Search for the cell housing the specified text and yield its [X, Y] center coordinate. 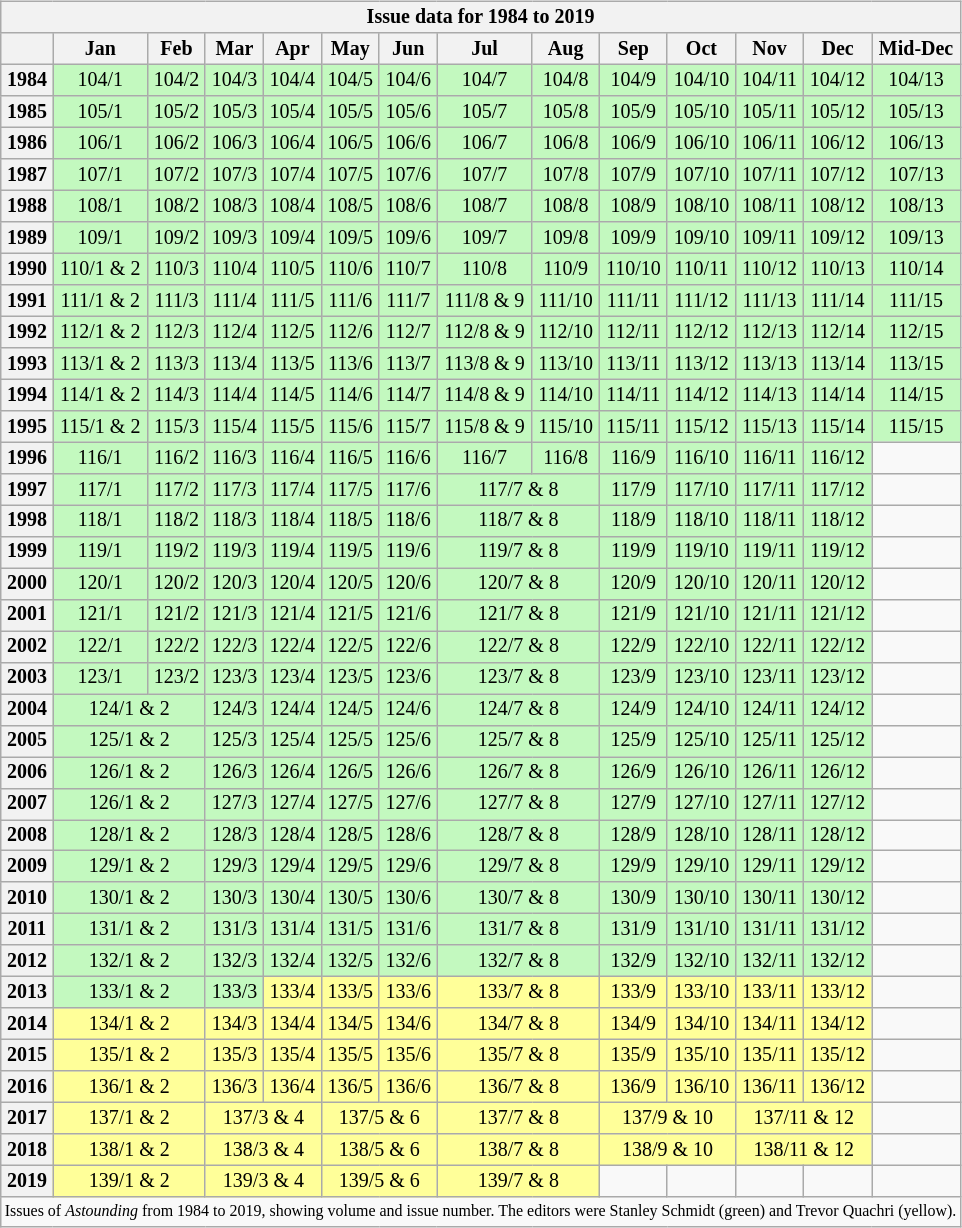
117/4 [292, 490]
104/5 [350, 80]
117/6 [408, 490]
127/4 [292, 804]
107/13 [916, 174]
133/7 & 8 [518, 992]
107/5 [350, 174]
138/5 & 6 [379, 1150]
121/2 [177, 614]
107/2 [177, 174]
2013 [27, 992]
115/7 [408, 426]
128/7 & 8 [518, 836]
128/10 [701, 836]
133/3 [234, 992]
1986 [27, 144]
Aug [566, 48]
107/9 [633, 174]
136/1 & 2 [130, 1086]
113/10 [566, 364]
117/9 [633, 490]
Jul [484, 48]
134/4 [292, 1024]
130/6 [408, 898]
126/4 [292, 772]
108/3 [234, 206]
136/4 [292, 1086]
119/2 [177, 552]
135/7 & 8 [518, 1056]
2012 [27, 960]
104/11 [770, 80]
125/4 [292, 740]
131/3 [234, 930]
137/11 & 12 [804, 1118]
109/6 [408, 238]
113/12 [701, 364]
113/11 [633, 364]
107/6 [408, 174]
123/1 [100, 678]
108/6 [408, 206]
112/8 & 9 [484, 332]
109/10 [701, 238]
107/4 [292, 174]
111/6 [350, 300]
134/1 & 2 [130, 1024]
130/7 & 8 [518, 898]
122/3 [234, 646]
116/2 [177, 458]
Sep [633, 48]
117/12 [837, 490]
128/1 & 2 [130, 836]
112/4 [234, 332]
122/5 [350, 646]
114/14 [837, 394]
121/11 [770, 614]
109/2 [177, 238]
120/6 [408, 584]
1992 [27, 332]
118/11 [770, 520]
114/8 & 9 [484, 394]
122/1 [100, 646]
109/12 [837, 238]
127/3 [234, 804]
113/5 [292, 364]
111/3 [177, 300]
120/12 [837, 584]
120/11 [770, 584]
133/9 [633, 992]
121/12 [837, 614]
133/12 [837, 992]
135/9 [633, 1056]
128/3 [234, 836]
109/3 [234, 238]
104/10 [701, 80]
1995 [27, 426]
129/1 & 2 [130, 866]
138/9 & 10 [667, 1150]
1990 [27, 268]
132/3 [234, 960]
136/7 & 8 [518, 1086]
108/4 [292, 206]
120/2 [177, 584]
110/5 [292, 268]
2005 [27, 740]
112/1 & 2 [100, 332]
109/11 [770, 238]
113/6 [350, 364]
130/10 [701, 898]
114/15 [916, 394]
106/5 [350, 144]
126/3 [234, 772]
112/15 [916, 332]
110/14 [916, 268]
112/14 [837, 332]
2016 [27, 1086]
116/6 [408, 458]
123/3 [234, 678]
123/6 [408, 678]
119/4 [292, 552]
115/14 [837, 426]
132/12 [837, 960]
116/9 [633, 458]
120/10 [701, 584]
125/6 [408, 740]
105/6 [408, 112]
115/13 [770, 426]
128/9 [633, 836]
104/8 [566, 80]
114/6 [350, 394]
107/10 [701, 174]
121/9 [633, 614]
112/11 [633, 332]
129/10 [701, 866]
106/13 [916, 144]
119/5 [350, 552]
111/7 [408, 300]
106/2 [177, 144]
106/10 [701, 144]
129/7 & 8 [518, 866]
105/3 [234, 112]
Feb [177, 48]
115/1 & 2 [100, 426]
120/1 [100, 584]
106/9 [633, 144]
108/2 [177, 206]
113/14 [837, 364]
138/7 & 8 [518, 1150]
104/6 [408, 80]
128/11 [770, 836]
105/9 [633, 112]
130/4 [292, 898]
110/12 [770, 268]
106/11 [770, 144]
2014 [27, 1024]
133/1 & 2 [130, 992]
104/3 [234, 80]
108/7 [484, 206]
105/5 [350, 112]
105/10 [701, 112]
109/5 [350, 238]
131/4 [292, 930]
135/11 [770, 1056]
116/8 [566, 458]
110/7 [408, 268]
134/6 [408, 1024]
124/12 [837, 710]
105/7 [484, 112]
112/6 [350, 332]
2015 [27, 1056]
137/3 & 4 [263, 1118]
123/4 [292, 678]
119/10 [701, 552]
2019 [27, 1182]
113/8 & 9 [484, 364]
110/4 [234, 268]
134/10 [701, 1024]
105/8 [566, 112]
115/12 [701, 426]
106/6 [408, 144]
134/12 [837, 1024]
133/6 [408, 992]
127/5 [350, 804]
122/6 [408, 646]
Issues of Astounding from 1984 to 2019, showing volume and issue number. The editors were Stanley Schmidt (green) and Trevor Quachri (yellow). [480, 1212]
111/13 [770, 300]
124/11 [770, 710]
119/9 [633, 552]
2007 [27, 804]
114/10 [566, 394]
123/5 [350, 678]
115/8 & 9 [484, 426]
108/12 [837, 206]
132/4 [292, 960]
124/4 [292, 710]
105/11 [770, 112]
2001 [27, 614]
132/11 [770, 960]
118/2 [177, 520]
125/11 [770, 740]
104/9 [633, 80]
2006 [27, 772]
124/5 [350, 710]
124/10 [701, 710]
104/4 [292, 80]
118/9 [633, 520]
121/1 [100, 614]
133/4 [292, 992]
126/10 [701, 772]
136/12 [837, 1086]
133/10 [701, 992]
128/6 [408, 836]
119/6 [408, 552]
122/11 [770, 646]
121/7 & 8 [518, 614]
113/13 [770, 364]
130/3 [234, 898]
111/8 & 9 [484, 300]
126/6 [408, 772]
112/3 [177, 332]
115/6 [350, 426]
118/6 [408, 520]
130/9 [633, 898]
130/11 [770, 898]
137/1 & 2 [130, 1118]
Oct [701, 48]
114/13 [770, 394]
107/11 [770, 174]
104/12 [837, 80]
107/7 [484, 174]
126/9 [633, 772]
May [350, 48]
125/7 & 8 [518, 740]
117/7 & 8 [518, 490]
134/5 [350, 1024]
116/5 [350, 458]
129/4 [292, 866]
Mid-Dec [916, 48]
111/10 [566, 300]
Dec [837, 48]
137/5 & 6 [379, 1118]
132/7 & 8 [518, 960]
106/8 [566, 144]
118/1 [100, 520]
130/1 & 2 [130, 898]
106/12 [837, 144]
123/9 [633, 678]
134/3 [234, 1024]
125/3 [234, 740]
119/3 [234, 552]
131/10 [701, 930]
108/9 [633, 206]
117/11 [770, 490]
116/4 [292, 458]
108/8 [566, 206]
133/11 [770, 992]
108/13 [916, 206]
2000 [27, 584]
121/5 [350, 614]
118/4 [292, 520]
1993 [27, 364]
110/13 [837, 268]
113/15 [916, 364]
105/1 [100, 112]
107/1 [100, 174]
2003 [27, 678]
112/12 [701, 332]
1984 [27, 80]
129/5 [350, 866]
136/3 [234, 1086]
132/9 [633, 960]
132/10 [701, 960]
114/7 [408, 394]
120/4 [292, 584]
124/7 & 8 [518, 710]
122/2 [177, 646]
112/13 [770, 332]
120/7 & 8 [518, 584]
123/7 & 8 [518, 678]
136/10 [701, 1086]
Nov [770, 48]
120/9 [633, 584]
104/13 [916, 80]
132/5 [350, 960]
116/12 [837, 458]
131/6 [408, 930]
131/11 [770, 930]
1999 [27, 552]
124/6 [408, 710]
116/1 [100, 458]
109/13 [916, 238]
134/11 [770, 1024]
109/1 [100, 238]
116/11 [770, 458]
108/10 [701, 206]
108/1 [100, 206]
127/6 [408, 804]
104/1 [100, 80]
134/9 [633, 1024]
114/12 [701, 394]
2011 [27, 930]
128/4 [292, 836]
118/5 [350, 520]
129/11 [770, 866]
Apr [292, 48]
125/10 [701, 740]
118/10 [701, 520]
135/12 [837, 1056]
127/11 [770, 804]
122/10 [701, 646]
137/7 & 8 [518, 1118]
106/4 [292, 144]
116/10 [701, 458]
109/9 [633, 238]
113/7 [408, 364]
131/7 & 8 [518, 930]
119/12 [837, 552]
Jan [100, 48]
129/9 [633, 866]
132/1 & 2 [130, 960]
121/6 [408, 614]
120/5 [350, 584]
137/9 & 10 [667, 1118]
118/3 [234, 520]
126/7 & 8 [518, 772]
105/12 [837, 112]
Issue data for 1984 to 2019 [480, 18]
135/6 [408, 1056]
1988 [27, 206]
131/12 [837, 930]
119/1 [100, 552]
113/4 [234, 364]
106/1 [100, 144]
123/12 [837, 678]
113/1 & 2 [100, 364]
111/1 & 2 [100, 300]
107/3 [234, 174]
121/10 [701, 614]
121/3 [234, 614]
136/6 [408, 1086]
124/1 & 2 [130, 710]
139/3 & 4 [263, 1182]
139/1 & 2 [130, 1182]
138/1 & 2 [130, 1150]
111/14 [837, 300]
116/3 [234, 458]
110/6 [350, 268]
112/10 [566, 332]
107/8 [566, 174]
2004 [27, 710]
111/4 [234, 300]
129/3 [234, 866]
136/5 [350, 1086]
111/5 [292, 300]
114/3 [177, 394]
114/5 [292, 394]
105/4 [292, 112]
119/7 & 8 [518, 552]
107/12 [837, 174]
139/5 & 6 [379, 1182]
106/7 [484, 144]
1997 [27, 490]
109/8 [566, 238]
114/4 [234, 394]
131/9 [633, 930]
125/12 [837, 740]
115/4 [234, 426]
117/2 [177, 490]
130/5 [350, 898]
124/3 [234, 710]
106/3 [234, 144]
110/3 [177, 268]
1989 [27, 238]
114/1 & 2 [100, 394]
Jun [408, 48]
110/1 & 2 [100, 268]
109/4 [292, 238]
111/12 [701, 300]
125/9 [633, 740]
1994 [27, 394]
116/7 [484, 458]
122/7 & 8 [518, 646]
1987 [27, 174]
135/4 [292, 1056]
126/11 [770, 772]
134/7 & 8 [518, 1024]
135/3 [234, 1056]
110/10 [633, 268]
111/15 [916, 300]
131/5 [350, 930]
118/7 & 8 [518, 520]
127/12 [837, 804]
125/1 & 2 [130, 740]
138/3 & 4 [263, 1150]
139/7 & 8 [518, 1182]
132/6 [408, 960]
117/10 [701, 490]
105/13 [916, 112]
121/4 [292, 614]
115/11 [633, 426]
130/12 [837, 898]
123/2 [177, 678]
129/6 [408, 866]
135/5 [350, 1056]
131/1 & 2 [130, 930]
109/7 [484, 238]
127/10 [701, 804]
136/11 [770, 1086]
118/12 [837, 520]
110/9 [566, 268]
2008 [27, 836]
113/3 [177, 364]
123/10 [701, 678]
115/5 [292, 426]
112/7 [408, 332]
115/15 [916, 426]
122/12 [837, 646]
1985 [27, 112]
1991 [27, 300]
2009 [27, 866]
117/3 [234, 490]
135/10 [701, 1056]
115/3 [177, 426]
138/11 & 12 [804, 1150]
2017 [27, 1118]
117/1 [100, 490]
2018 [27, 1150]
105/2 [177, 112]
115/10 [566, 426]
126/5 [350, 772]
129/12 [837, 866]
119/11 [770, 552]
2002 [27, 646]
128/12 [837, 836]
135/1 & 2 [130, 1056]
122/9 [633, 646]
1996 [27, 458]
112/5 [292, 332]
108/5 [350, 206]
104/2 [177, 80]
127/9 [633, 804]
114/11 [633, 394]
122/4 [292, 646]
Mar [234, 48]
124/9 [633, 710]
120/3 [234, 584]
136/9 [633, 1086]
2010 [27, 898]
126/12 [837, 772]
110/11 [701, 268]
125/5 [350, 740]
111/11 [633, 300]
128/5 [350, 836]
133/5 [350, 992]
104/7 [484, 80]
108/11 [770, 206]
117/5 [350, 490]
127/7 & 8 [518, 804]
110/8 [484, 268]
1998 [27, 520]
123/11 [770, 678]
